Output the (X, Y) coordinate of the center of the cell containing the given text.  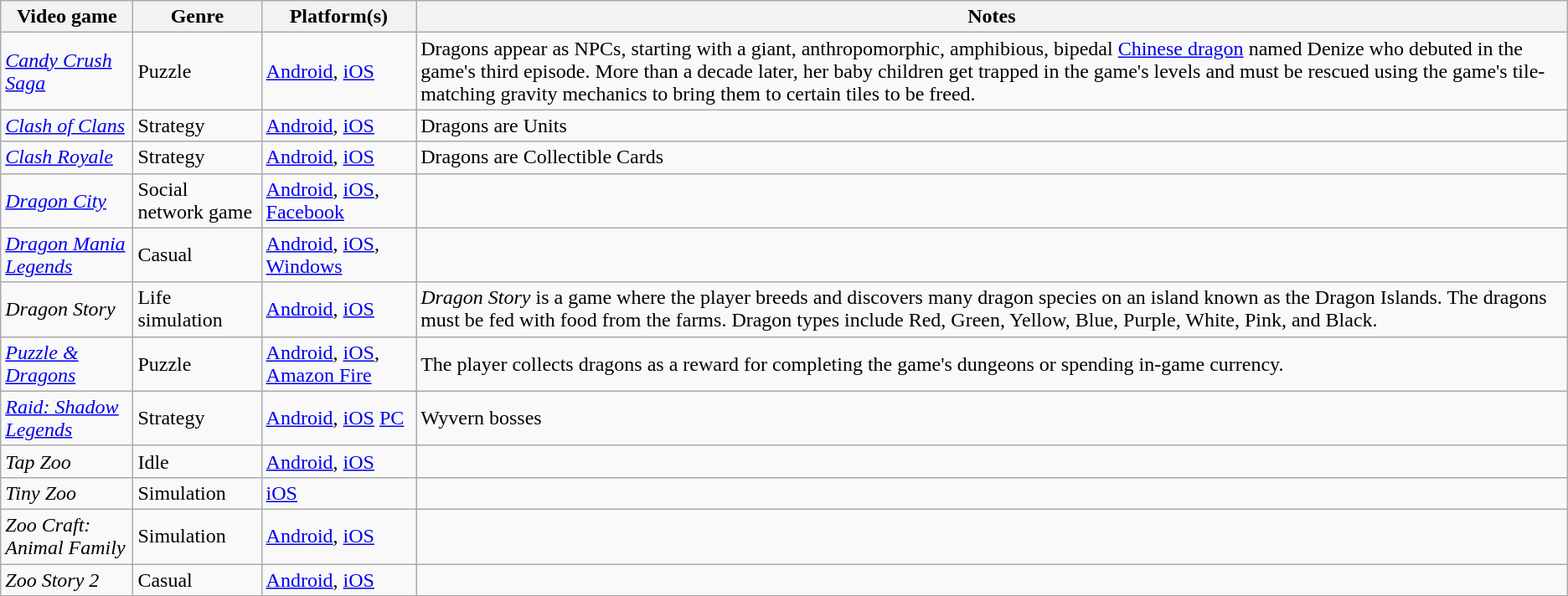
iOS (338, 493)
Zoo Craft: Animal Family (67, 536)
Dragon City (67, 201)
Genre (198, 17)
Puzzle & Dragons (67, 363)
Android, iOS, Facebook (338, 201)
Raid: Shadow Legends (67, 419)
The player collects dragons as a reward for completing the game's dungeons or spending in-game currency. (992, 363)
Zoo Story 2 (67, 580)
Candy Crush Saga (67, 71)
Dragon Story (67, 310)
Android, iOS, Amazon Fire (338, 363)
Life simulation (198, 310)
Video game (67, 17)
Tap Zoo (67, 461)
Clash of Clans (67, 126)
Android, iOS PC (338, 419)
Social network game (198, 201)
Platform(s) (338, 17)
Notes (992, 17)
Clash Royale (67, 157)
Android, iOS, Windows (338, 254)
Idle (198, 461)
Wyvern bosses (992, 419)
Tiny Zoo (67, 493)
Dragon Mania Legends (67, 254)
Dragons are Units (992, 126)
Dragons are Collectible Cards (992, 157)
